Detect which cell encompasses the target text, then output its (X, Y) center coordinate. 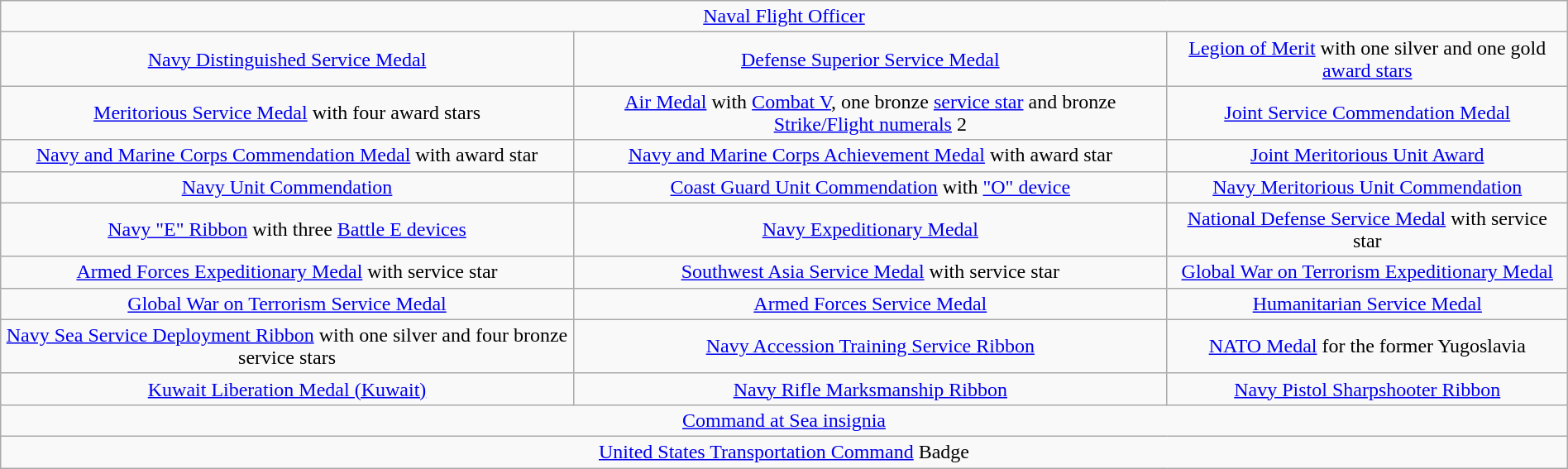
Meritorious Service Medal with four award stars (288, 112)
Kuwait Liberation Medal (Kuwait) (288, 389)
Joint Service Commendation Medal (1367, 112)
Navy Meritorious Unit Commendation (1367, 187)
Humanitarian Service Medal (1367, 304)
National Defense Service Medal with service star (1367, 230)
Naval Flight Officer (784, 17)
Armed Forces Service Medal (870, 304)
Navy Sea Service Deployment Ribbon with one silver and four bronze service stars (288, 346)
Legion of Merit with one silver and one gold award stars (1367, 60)
Navy Accession Training Service Ribbon (870, 346)
Global War on Terrorism Service Medal (288, 304)
Navy Expeditionary Medal (870, 230)
Defense Superior Service Medal (870, 60)
Navy and Marine Corps Achievement Medal with award star (870, 156)
Command at Sea insignia (784, 420)
NATO Medal for the former Yugoslavia (1367, 346)
Southwest Asia Service Medal with service star (870, 272)
Navy "E" Ribbon with three Battle E devices (288, 230)
Navy Unit Commendation (288, 187)
Armed Forces Expeditionary Medal with service star (288, 272)
Navy Distinguished Service Medal (288, 60)
United States Transportation Command Badge (784, 452)
Coast Guard Unit Commendation with "O" device (870, 187)
Air Medal with Combat V, one bronze service star and bronze Strike/Flight numerals 2 (870, 112)
Navy Pistol Sharpshooter Ribbon (1367, 389)
Joint Meritorious Unit Award (1367, 156)
Navy Rifle Marksmanship Ribbon (870, 389)
Navy and Marine Corps Commendation Medal with award star (288, 156)
Global War on Terrorism Expeditionary Medal (1367, 272)
